For the text-containing cell, return its midpoint in (X, Y) coordinate format. 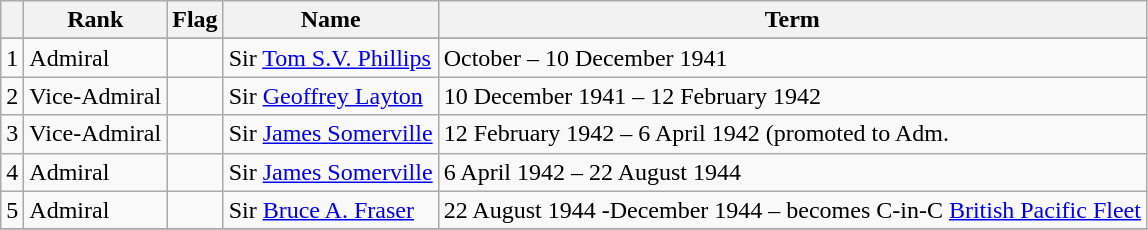
Name (330, 20)
Rank (96, 20)
12 February 1942 – 6 April 1942 (promoted to Adm. (792, 134)
Sir Geoffrey Layton (330, 96)
6 April 1942 – 22 August 1944 (792, 172)
22 August 1944 -December 1944 – becomes C-in-C British Pacific Fleet (792, 210)
3 (12, 134)
1 (12, 58)
10 December 1941 – 12 February 1942 (792, 96)
2 (12, 96)
5 (12, 210)
Flag (195, 20)
Sir Tom S.V. Phillips (330, 58)
Term (792, 20)
October – 10 December 1941 (792, 58)
4 (12, 172)
Sir Bruce A. Fraser (330, 210)
